Scan for the cell matching the given text and deliver its (X, Y) coordinate at center. 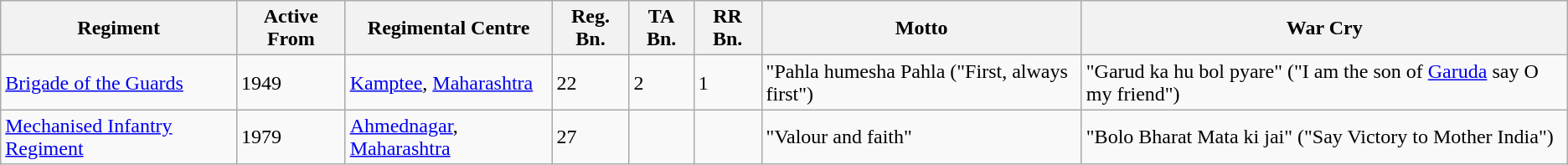
1979 (291, 137)
Regiment (119, 28)
Active From (291, 28)
Reg. Bn. (591, 28)
"Pahla humesha Pahla ("First, always first") (921, 82)
"Valour and faith" (921, 137)
Kamptee, Maharashtra (449, 82)
Ahmednagar, Maharashtra (449, 137)
Mechanised Infantry Regiment (119, 137)
27 (591, 137)
Brigade of the Guards (119, 82)
1949 (291, 82)
22 (591, 82)
War Cry (1324, 28)
2 (662, 82)
Motto (921, 28)
1 (727, 82)
"Garud ka hu bol pyare" ("I am the son of Garuda say O my friend") (1324, 82)
TA Bn. (662, 28)
Regimental Centre (449, 28)
RR Bn. (727, 28)
"Bolo Bharat Mata ki jai" ("Say Victory to Mother India") (1324, 137)
